Locate the cell with the specified text and output its [X, Y] center coordinate. 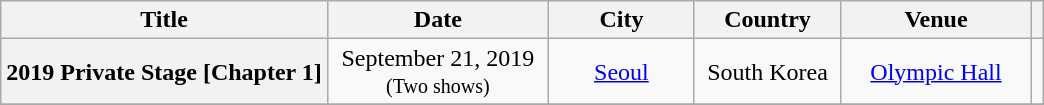
South Korea [767, 72]
Seoul [621, 72]
Title [164, 20]
Country [767, 20]
September 21, 2019 (Two shows) [438, 72]
Venue [936, 20]
Date [438, 20]
2019 Private Stage [Chapter 1] [164, 72]
Olympic Hall [936, 72]
City [621, 20]
